Output the [X, Y] coordinate of the center of the cell containing the given text.  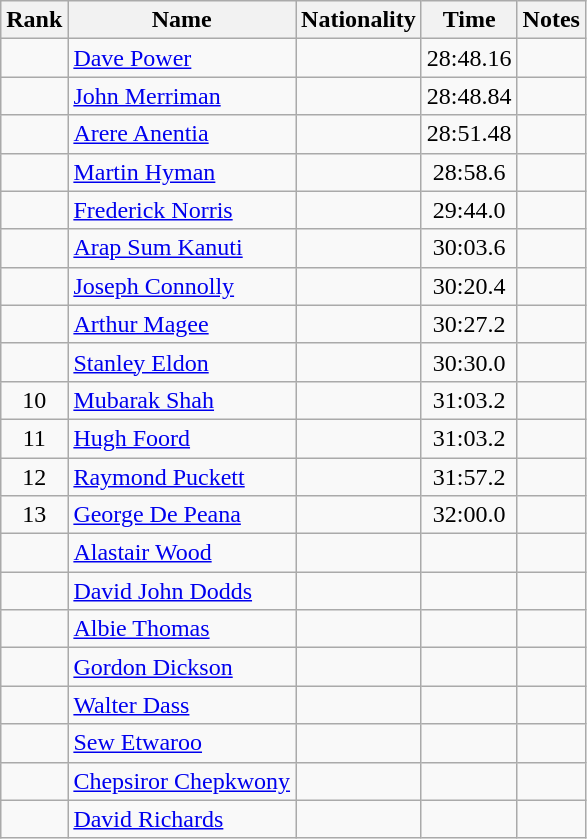
Nationality [359, 20]
Frederick Norris [182, 210]
30:20.4 [469, 286]
Dave Power [182, 58]
David Richards [182, 819]
28:48.16 [469, 58]
Arere Anentia [182, 134]
Raymond Puckett [182, 477]
Albie Thomas [182, 629]
31:57.2 [469, 477]
10 [34, 400]
Time [469, 20]
30:03.6 [469, 248]
Sew Etwaroo [182, 743]
Rank [34, 20]
George De Peana [182, 515]
Notes [551, 20]
28:51.48 [469, 134]
11 [34, 438]
Walter Dass [182, 705]
13 [34, 515]
Arap Sum Kanuti [182, 248]
32:00.0 [469, 515]
Gordon Dickson [182, 667]
Name [182, 20]
Mubarak Shah [182, 400]
28:48.84 [469, 96]
29:44.0 [469, 210]
Joseph Connolly [182, 286]
28:58.6 [469, 172]
Chepsiror Chepkwony [182, 781]
Martin Hyman [182, 172]
12 [34, 477]
Stanley Eldon [182, 362]
30:30.0 [469, 362]
Hugh Foord [182, 438]
Alastair Wood [182, 553]
Arthur Magee [182, 324]
30:27.2 [469, 324]
David John Dodds [182, 591]
John Merriman [182, 96]
